Extract the (x, y) coordinate from the center of the cell holding the provided text.  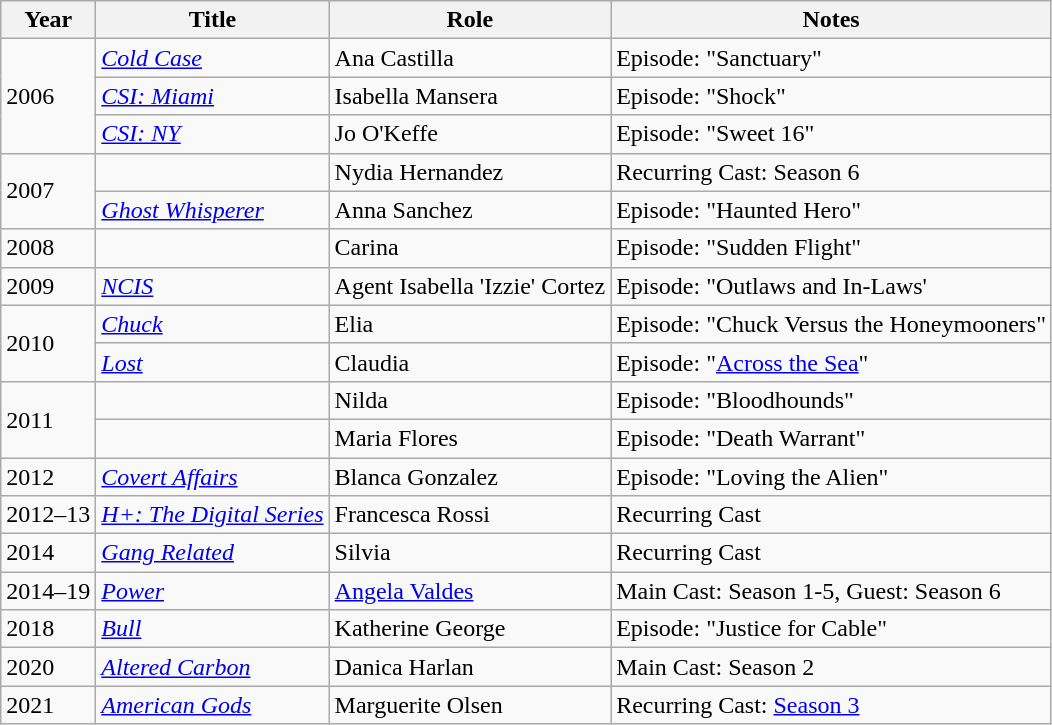
H+: The Digital Series (212, 515)
Notes (832, 20)
Episode: "Sweet 16" (832, 134)
2012 (48, 477)
Bull (212, 629)
Nydia Hernandez (470, 172)
Episode: "Across the Sea" (832, 362)
2021 (48, 705)
Blanca Gonzalez (470, 477)
2014–19 (48, 591)
Episode: "Death Warrant" (832, 438)
Maria Flores (470, 438)
Episode: "Loving the Alien" (832, 477)
2009 (48, 286)
Episode: "Shock" (832, 96)
NCIS (212, 286)
Episode: "Bloodhounds" (832, 400)
Episode: "Outlaws and In-Laws' (832, 286)
Episode: "Sudden Flight" (832, 248)
Ana Castilla (470, 58)
Marguerite Olsen (470, 705)
Carina (470, 248)
Nilda (470, 400)
2014 (48, 553)
CSI: NY (212, 134)
Ghost Whisperer (212, 210)
Francesca Rossi (470, 515)
Covert Affairs (212, 477)
CSI: Miami (212, 96)
Altered Carbon (212, 667)
2006 (48, 96)
Gang Related (212, 553)
Cold Case (212, 58)
Anna Sanchez (470, 210)
2010 (48, 343)
American Gods (212, 705)
Recurring Cast: Season 6 (832, 172)
2007 (48, 191)
Lost (212, 362)
Katherine George (470, 629)
Role (470, 20)
Year (48, 20)
Episode: "Justice for Cable" (832, 629)
Claudia (470, 362)
Title (212, 20)
Silvia (470, 553)
Episode: "Sanctuary" (832, 58)
2011 (48, 419)
Agent Isabella 'Izzie' Cortez (470, 286)
Chuck (212, 324)
2018 (48, 629)
Recurring Cast: Season 3 (832, 705)
Angela Valdes (470, 591)
2020 (48, 667)
Isabella Mansera (470, 96)
Episode: "Haunted Hero" (832, 210)
Power (212, 591)
2012–13 (48, 515)
Main Cast: Season 1-5, Guest: Season 6 (832, 591)
Main Cast: Season 2 (832, 667)
Elia (470, 324)
Danica Harlan (470, 667)
Jo O'Keffe (470, 134)
2008 (48, 248)
Episode: "Chuck Versus the Honeymooners" (832, 324)
